Extract the (X, Y) coordinate from the center of the cell holding the provided text.  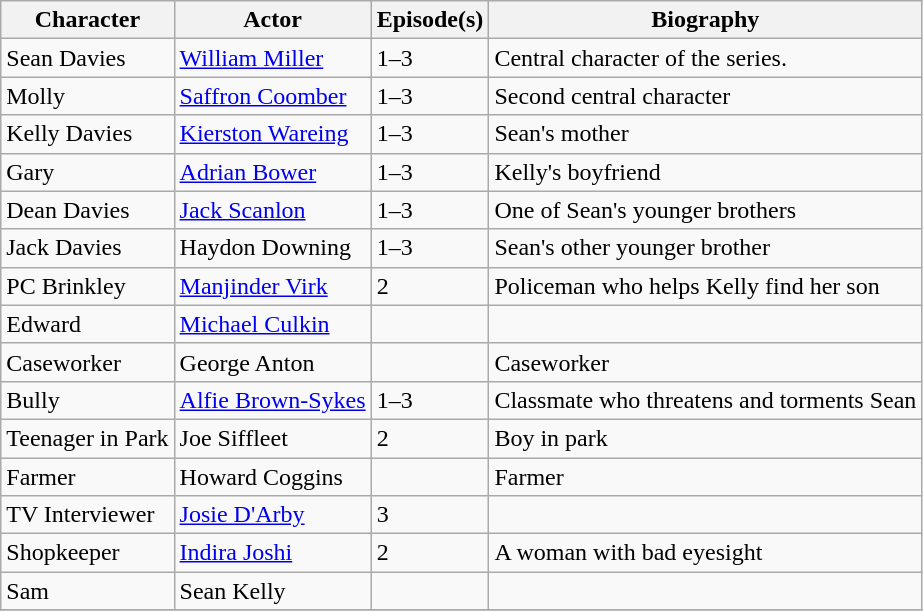
Dean Davies (88, 210)
3 (430, 515)
Actor (272, 20)
Saffron Coomber (272, 96)
Character (88, 20)
George Anton (272, 362)
TV Interviewer (88, 515)
Teenager in Park (88, 438)
Classmate who threatens and torments Sean (706, 400)
Kelly's boyfriend (706, 172)
Sean's other younger brother (706, 248)
A woman with bad eyesight (706, 553)
Sam (88, 591)
Kierston Wareing (272, 134)
Jack Davies (88, 248)
Edward (88, 324)
Biography (706, 20)
Jack Scanlon (272, 210)
Josie D'Arby (272, 515)
Manjinder Virk (272, 286)
Gary (88, 172)
Policeman who helps Kelly find her son (706, 286)
Central character of the series. (706, 58)
PC Brinkley (88, 286)
Sean's mother (706, 134)
One of Sean's younger brothers (706, 210)
Indira Joshi (272, 553)
Adrian Bower (272, 172)
Boy in park (706, 438)
Howard Coggins (272, 477)
Episode(s) (430, 20)
Sean Davies (88, 58)
Shopkeeper (88, 553)
Sean Kelly (272, 591)
Bully (88, 400)
Kelly Davies (88, 134)
Haydon Downing (272, 248)
William Miller (272, 58)
Second central character (706, 96)
Joe Siffleet (272, 438)
Alfie Brown-Sykes (272, 400)
Molly (88, 96)
Michael Culkin (272, 324)
